Return the [X, Y] coordinate for the center point of the cell that contains the specified text.  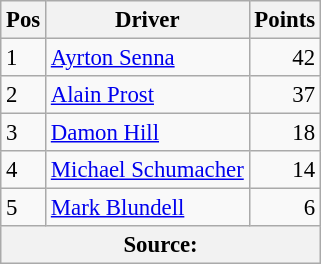
Michael Schumacher [148, 170]
Driver [148, 20]
Mark Blundell [148, 208]
Ayrton Senna [148, 58]
4 [24, 170]
3 [24, 133]
5 [24, 208]
14 [284, 170]
Source: [161, 245]
2 [24, 95]
Pos [24, 20]
Points [284, 20]
Damon Hill [148, 133]
18 [284, 133]
Alain Prost [148, 95]
1 [24, 58]
42 [284, 58]
6 [284, 208]
37 [284, 95]
